Scan for the cell matching the given text and deliver its (X, Y) coordinate at center. 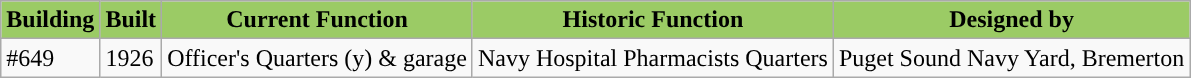
Officer's Quarters (y) & garage (318, 58)
Historic Function (652, 20)
1926 (131, 58)
Designed by (1011, 20)
Built (131, 20)
#649 (50, 58)
Current Function (318, 20)
Puget Sound Navy Yard, Bremerton (1011, 58)
Navy Hospital Pharmacists Quarters (652, 58)
Building (50, 20)
